Return the (X, Y) coordinate for the center point of the cell that contains the specified text.  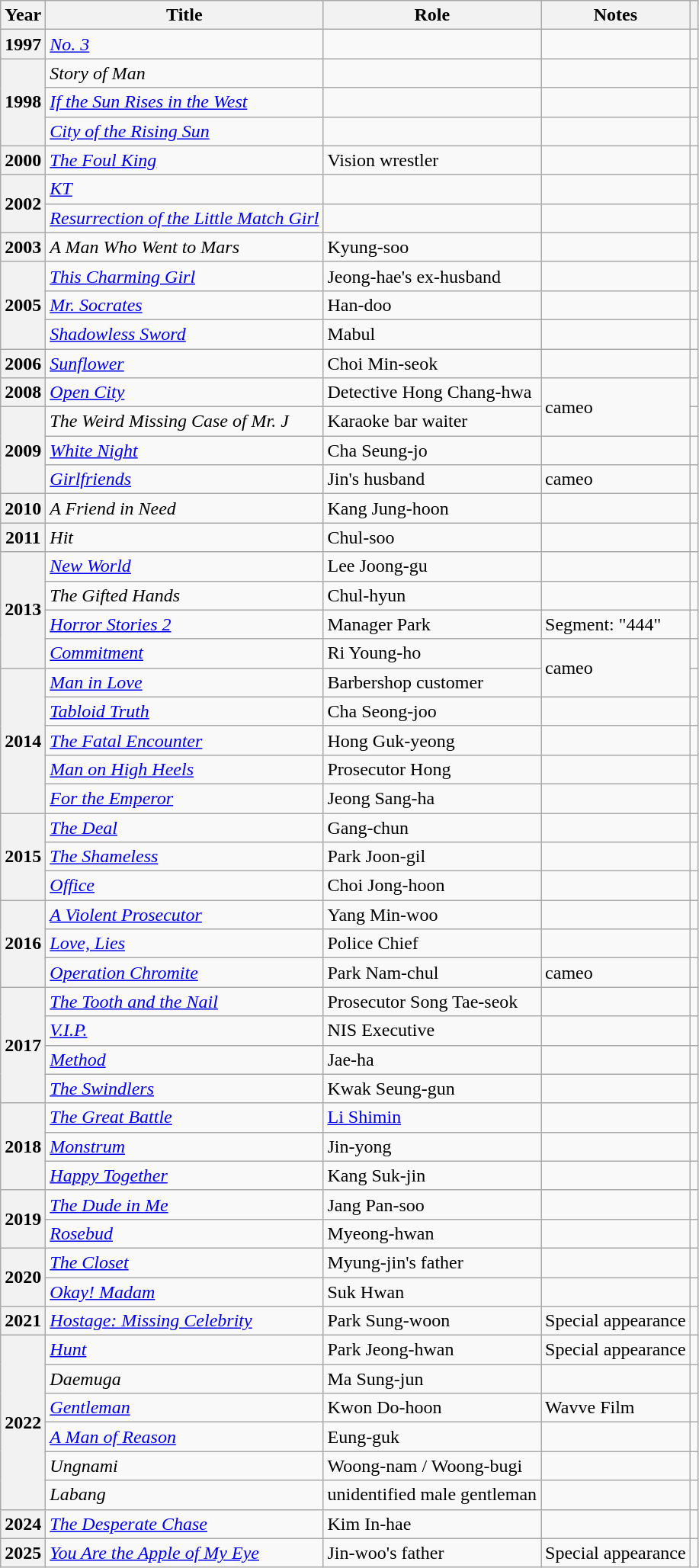
Suk Hwan (432, 1292)
City of the Rising Sun (184, 131)
Karaoke bar waiter (432, 422)
Jeong-hae's ex-husband (432, 276)
Year (23, 15)
Lee Joong-gu (432, 566)
Love, Lies (184, 944)
unidentified male gentleman (432, 1495)
Kang Suk-jin (432, 1175)
The Closet (184, 1262)
Yang Min-woo (432, 915)
Shadowless Sword (184, 334)
Tabloid Truth (184, 711)
Role (432, 15)
Choi Min-seok (432, 364)
Jin-yong (432, 1146)
2015 (23, 856)
2008 (23, 393)
Hunt (184, 1350)
2024 (23, 1524)
Jang Pan-soo (432, 1204)
Park Joon-gil (432, 857)
Man in Love (184, 682)
2016 (23, 944)
2019 (23, 1219)
Police Chief (432, 944)
2025 (23, 1553)
2013 (23, 610)
Jeong Sang-ha (432, 798)
Myeong-hwan (432, 1233)
2017 (23, 1045)
The Fatal Encounter (184, 740)
Hostage: Missing Celebrity (184, 1321)
Horror Stories 2 (184, 624)
2009 (23, 451)
1998 (23, 102)
Gentleman (184, 1408)
The Foul King (184, 160)
Jin's husband (432, 479)
Chul-hyun (432, 595)
Gang-chun (432, 827)
2003 (23, 247)
Chul-soo (432, 537)
The Gifted Hands (184, 595)
Park Jeong-hwan (432, 1350)
Commitment (184, 653)
The Weird Missing Case of Mr. J (184, 422)
Eung-guk (432, 1437)
Jae-ha (432, 1060)
Kwak Seung-gun (432, 1089)
KT (184, 189)
Li Shimin (432, 1117)
A Man Who Went to Mars (184, 247)
The Great Battle (184, 1117)
Jin-woo's father (432, 1553)
2021 (23, 1321)
Wavve Film (616, 1408)
Happy Together (184, 1175)
Cha Seong-joo (432, 711)
Daemuga (184, 1379)
New World (184, 566)
Hong Guk-yeong (432, 740)
Title (184, 15)
2000 (23, 160)
2006 (23, 364)
The Shameless (184, 857)
Park Nam-chul (432, 973)
Kim In-hae (432, 1524)
The Tooth and the Nail (184, 1002)
Okay! Madam (184, 1292)
Notes (616, 15)
No. 3 (184, 44)
Mabul (432, 334)
Resurrection of the Little Match Girl (184, 218)
Monstrum (184, 1146)
Girlfriends (184, 479)
Labang (184, 1495)
Manager Park (432, 624)
2002 (23, 204)
Mr. Socrates (184, 305)
Park Sung-woon (432, 1321)
Cha Seung-jo (432, 451)
A Friend in Need (184, 508)
Story of Man (184, 73)
If the Sun Rises in the West (184, 102)
Ma Sung-jun (432, 1379)
Prosecutor Hong (432, 769)
V.I.P. (184, 1031)
Ri Young-ho (432, 653)
A Man of Reason (184, 1437)
The Deal (184, 827)
Segment: "444" (616, 624)
The Desperate Chase (184, 1524)
This Charming Girl (184, 276)
2014 (23, 740)
Kyung-soo (432, 247)
Ungnami (184, 1466)
You Are the Apple of My Eye (184, 1553)
Sunflower (184, 364)
Office (184, 886)
Kwon Do-hoon (432, 1408)
2022 (23, 1422)
Woong-nam / Woong-bugi (432, 1466)
2010 (23, 508)
Operation Chromite (184, 973)
Open City (184, 393)
Han-doo (432, 305)
Rosebud (184, 1233)
Myung-jin's father (432, 1262)
2005 (23, 305)
1997 (23, 44)
A Violent Prosecutor (184, 915)
Man on High Heels (184, 769)
Detective Hong Chang-hwa (432, 393)
2011 (23, 537)
For the Emperor (184, 798)
Choi Jong-hoon (432, 886)
2018 (23, 1146)
2020 (23, 1277)
Prosecutor Song Tae-seok (432, 1002)
NIS Executive (432, 1031)
The Swindlers (184, 1089)
White Night (184, 451)
The Dude in Me (184, 1204)
Kang Jung-hoon (432, 508)
Hit (184, 537)
Method (184, 1060)
Vision wrestler (432, 160)
Barbershop customer (432, 682)
